Extract the [X, Y] coordinate from the center of the cell holding the provided text.  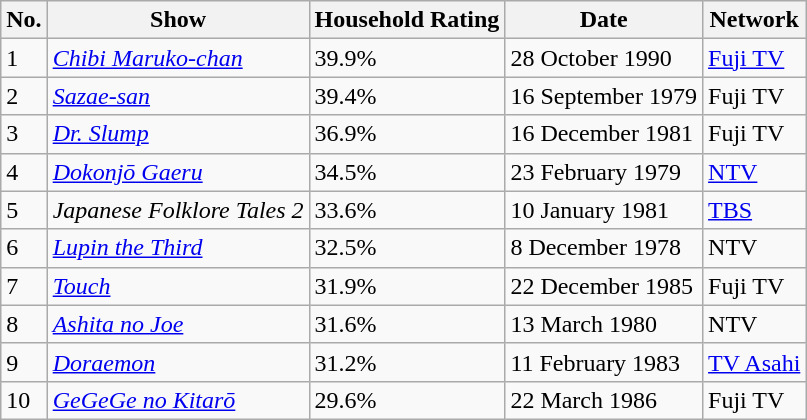
4 [24, 172]
9 [24, 362]
8 [24, 324]
36.9% [407, 134]
10 January 1981 [604, 210]
33.6% [407, 210]
2 [24, 96]
3 [24, 134]
TV Asahi [754, 362]
5 [24, 210]
6 [24, 248]
32.5% [407, 248]
Dokonjō Gaeru [178, 172]
TBS [754, 210]
Network [754, 20]
39.9% [407, 58]
Ashita no Joe [178, 324]
Chibi Maruko-chan [178, 58]
GeGeGe no Kitarō [178, 400]
13 March 1980 [604, 324]
Date [604, 20]
16 December 1981 [604, 134]
Japanese Folklore Tales 2 [178, 210]
No. [24, 20]
Household Rating [407, 20]
1 [24, 58]
10 [24, 400]
34.5% [407, 172]
31.2% [407, 362]
22 March 1986 [604, 400]
7 [24, 286]
31.6% [407, 324]
23 February 1979 [604, 172]
16 September 1979 [604, 96]
Touch [178, 286]
22 December 1985 [604, 286]
Lupin the Third [178, 248]
28 October 1990 [604, 58]
31.9% [407, 286]
Show [178, 20]
11 February 1983 [604, 362]
8 December 1978 [604, 248]
29.6% [407, 400]
Dr. Slump [178, 134]
Sazae-san [178, 96]
39.4% [407, 96]
Doraemon [178, 362]
